Search for the cell housing the specified text and yield its [x, y] center coordinate. 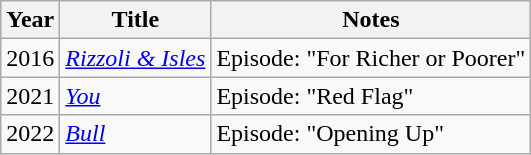
Episode: "Opening Up" [371, 134]
You [136, 96]
Rizzoli & Isles [136, 58]
Notes [371, 20]
Bull [136, 134]
Episode: "Red Flag" [371, 96]
2016 [30, 58]
Title [136, 20]
2022 [30, 134]
2021 [30, 96]
Year [30, 20]
Episode: "For Richer or Poorer" [371, 58]
